Search for the cell housing the specified text and yield its (X, Y) center coordinate. 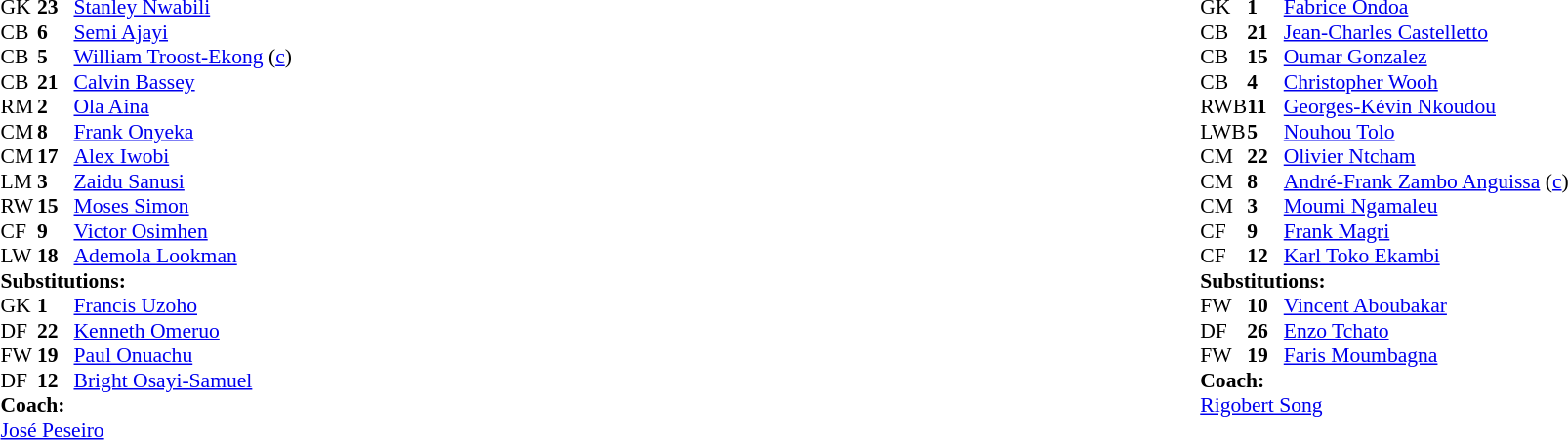
LM (19, 181)
10 (1265, 305)
2 (56, 106)
Bright Osayi-Samuel (184, 380)
6 (56, 32)
Semi Ajayi (184, 32)
Kenneth Omeruo (184, 331)
Calvin Bassey (184, 82)
4 (1265, 82)
Frank Onyeka (184, 132)
GK (19, 305)
Francis Uzoho (184, 305)
Ola Aina (184, 106)
Ademola Lookman (184, 257)
Paul Onuachu (184, 356)
William Troost-Ekong (c) (184, 58)
11 (1265, 106)
26 (1265, 331)
Rigobert Song (1384, 405)
Zaidu Sanusi (184, 181)
RW (19, 206)
LW (19, 257)
Victor Osimhen (184, 231)
Moses Simon (184, 206)
RWB (1223, 106)
RM (19, 106)
Alex Iwobi (184, 157)
LWB (1223, 132)
17 (56, 157)
1 (56, 305)
18 (56, 257)
